Detect which cell encompasses the target text, then output its [X, Y] center coordinate. 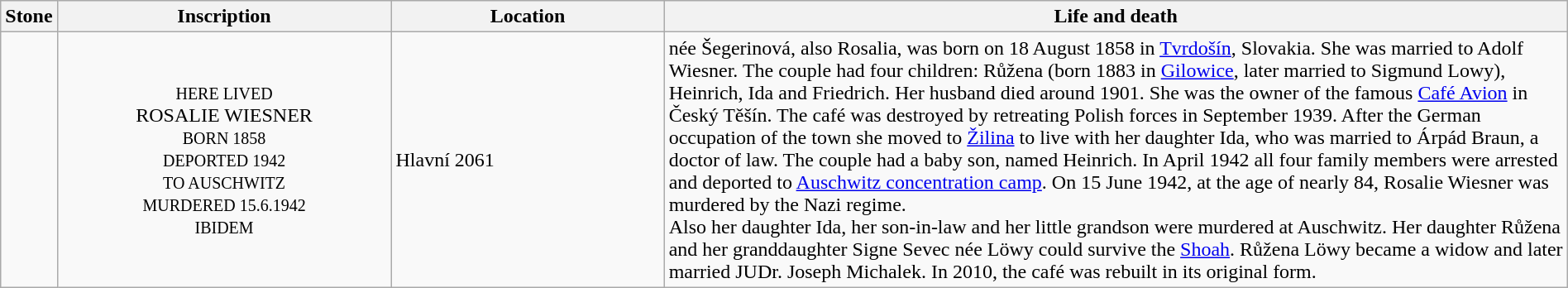
Inscription [224, 17]
Location [528, 17]
Stone [29, 17]
HERE LIVEDROSALIE WIESNERBORN 1858DEPORTED 1942TO AUSCHWITZMURDERED 15.6.1942IBIDEM [224, 160]
Life and death [1116, 17]
Hlavní 2061 [528, 160]
